Find where the given text appears and provide that cell's center as (X, Y) coordinate. 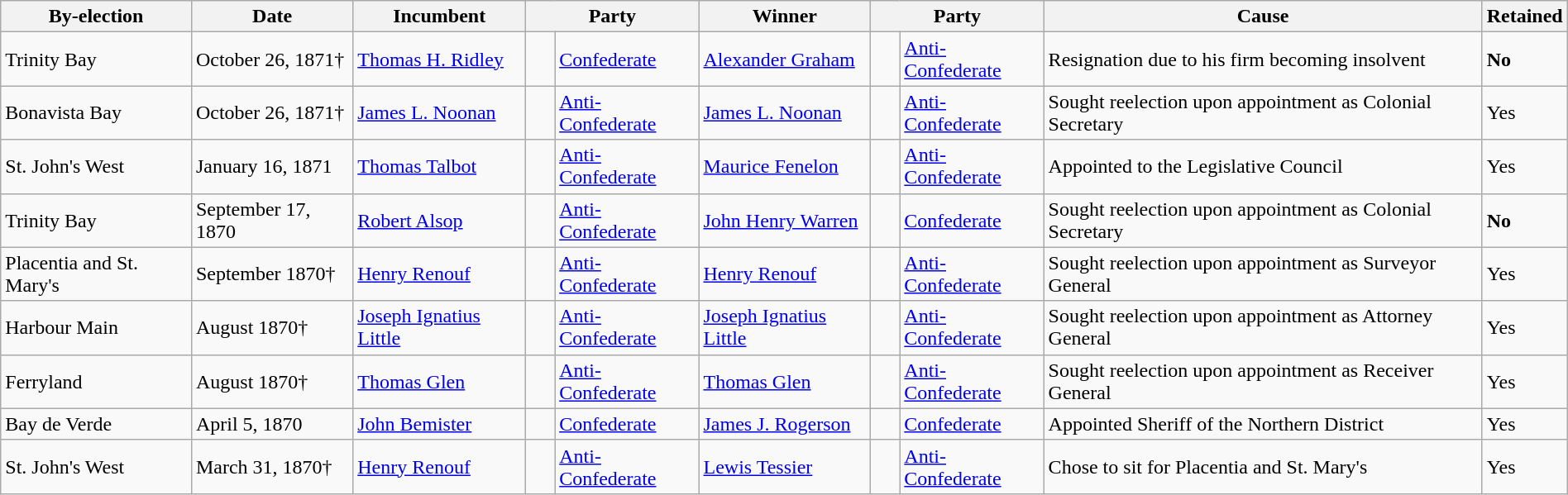
Ferryland (96, 382)
Chose to sit for Placentia and St. Mary's (1263, 466)
Sought reelection upon appointment as Attorney General (1263, 327)
Sought reelection upon appointment as Surveyor General (1263, 274)
Robert Alsop (440, 220)
Bay de Verde (96, 424)
John Bemister (440, 424)
Winner (785, 17)
Retained (1525, 17)
Thomas Talbot (440, 167)
Maurice Fenelon (785, 167)
By-election (96, 17)
Bonavista Bay (96, 112)
Resignation due to his firm becoming insolvent (1263, 59)
Appointed Sheriff of the Northern District (1263, 424)
March 31, 1870† (271, 466)
April 5, 1870 (271, 424)
Thomas H. Ridley (440, 59)
John Henry Warren (785, 220)
James J. Rogerson (785, 424)
September 17, 1870 (271, 220)
Alexander Graham (785, 59)
Lewis Tessier (785, 466)
Appointed to the Legislative Council (1263, 167)
January 16, 1871 (271, 167)
Incumbent (440, 17)
Date (271, 17)
Harbour Main (96, 327)
September 1870† (271, 274)
Cause (1263, 17)
Placentia and St. Mary's (96, 274)
Sought reelection upon appointment as Receiver General (1263, 382)
